Output the [x, y] coordinate of the center of the cell containing the given text.  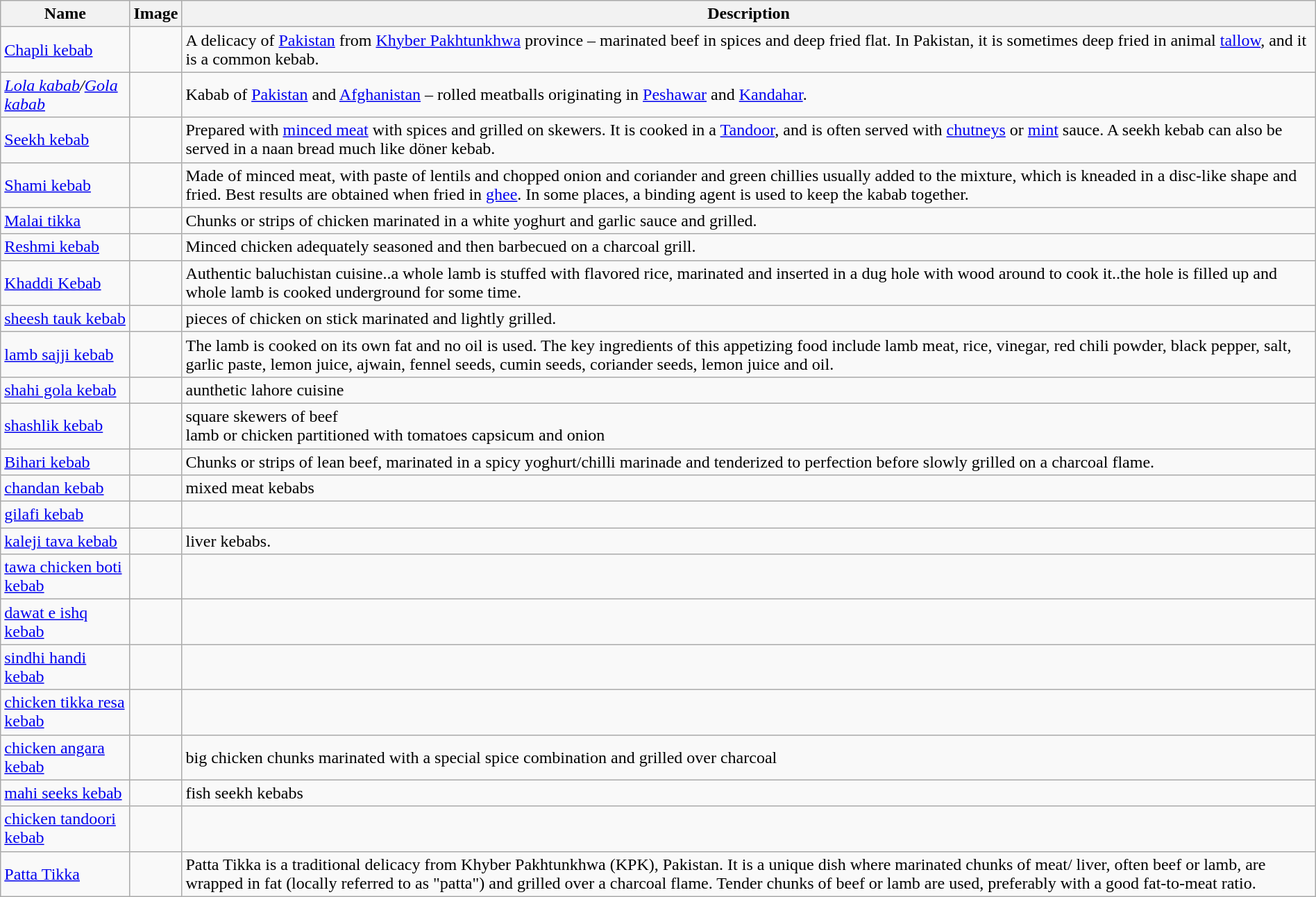
Image [155, 14]
fish seekh kebabs [748, 793]
liver kebabs. [748, 541]
chicken angara kebab [65, 758]
Bihari kebab [65, 461]
Shami kebab [65, 185]
pieces of chicken on stick marinated and lightly grilled. [748, 318]
chicken tikka resa kebab [65, 712]
Name [65, 14]
square skewers of beeflamb or chicken partitioned with tomatoes capsicum and onion [748, 426]
Lola kabab/Gola kabab [65, 94]
Reshmi kebab [65, 247]
sheesh tauk kebab [65, 318]
kaleji tava kebab [65, 541]
chandan kebab [65, 488]
aunthetic lahore cuisine [748, 390]
Description [748, 14]
Chapli kebab [65, 50]
Malai tikka [65, 221]
dawat e ishq kebab [65, 622]
Minced chicken adequately seasoned and then barbecued on a charcoal grill. [748, 247]
shashlik kebab [65, 426]
Kabab of Pakistan and Afghanistan – rolled meatballs originating in Peshawar and Kandahar. [748, 94]
big chicken chunks marinated with a special spice combination and grilled over charcoal [748, 758]
chicken tandoori kebab [65, 828]
sindhi handi kebab [65, 667]
gilafi kebab [65, 515]
mahi seeks kebab [65, 793]
Chunks or strips of lean beef, marinated in a spicy yoghurt/chilli marinade and tenderized to perfection before slowly grilled on a charcoal flame. [748, 461]
mixed meat kebabs [748, 488]
Patta Tikka [65, 874]
Seekh kebab [65, 140]
lamb sajji kebab [65, 354]
shahi gola kebab [65, 390]
Khaddi Kebab [65, 283]
tawa chicken boti kebab [65, 577]
Chunks or strips of chicken marinated in a white yoghurt and garlic sauce and grilled. [748, 221]
